Capture the cell that displays the provided text and extract its (x, y) central coordinate. 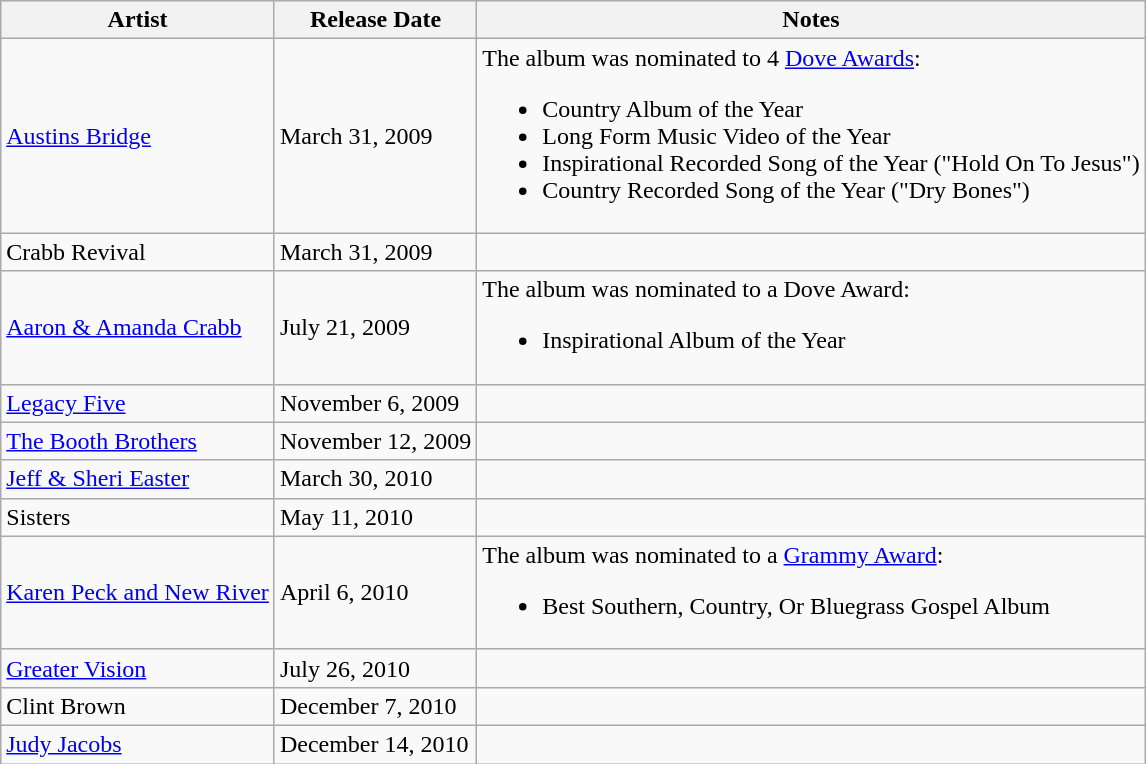
May 11, 2010 (375, 517)
Karen Peck and New River (138, 592)
Austins Bridge (138, 136)
Judy Jacobs (138, 744)
Artist (138, 20)
March 30, 2010 (375, 479)
Greater Vision (138, 668)
Sisters (138, 517)
Aaron & Amanda Crabb (138, 328)
Legacy Five (138, 403)
November 12, 2009 (375, 441)
July 26, 2010 (375, 668)
November 6, 2009 (375, 403)
December 14, 2010 (375, 744)
The album was nominated to a Dove Award:Inspirational Album of the Year (811, 328)
Notes (811, 20)
Release Date (375, 20)
Clint Brown (138, 706)
April 6, 2010 (375, 592)
The album was nominated to a Grammy Award:Best Southern, Country, Or Bluegrass Gospel Album (811, 592)
The Booth Brothers (138, 441)
Jeff & Sheri Easter (138, 479)
July 21, 2009 (375, 328)
Crabb Revival (138, 252)
December 7, 2010 (375, 706)
